Return the [X, Y] coordinate for the center point of the cell that contains the specified text.  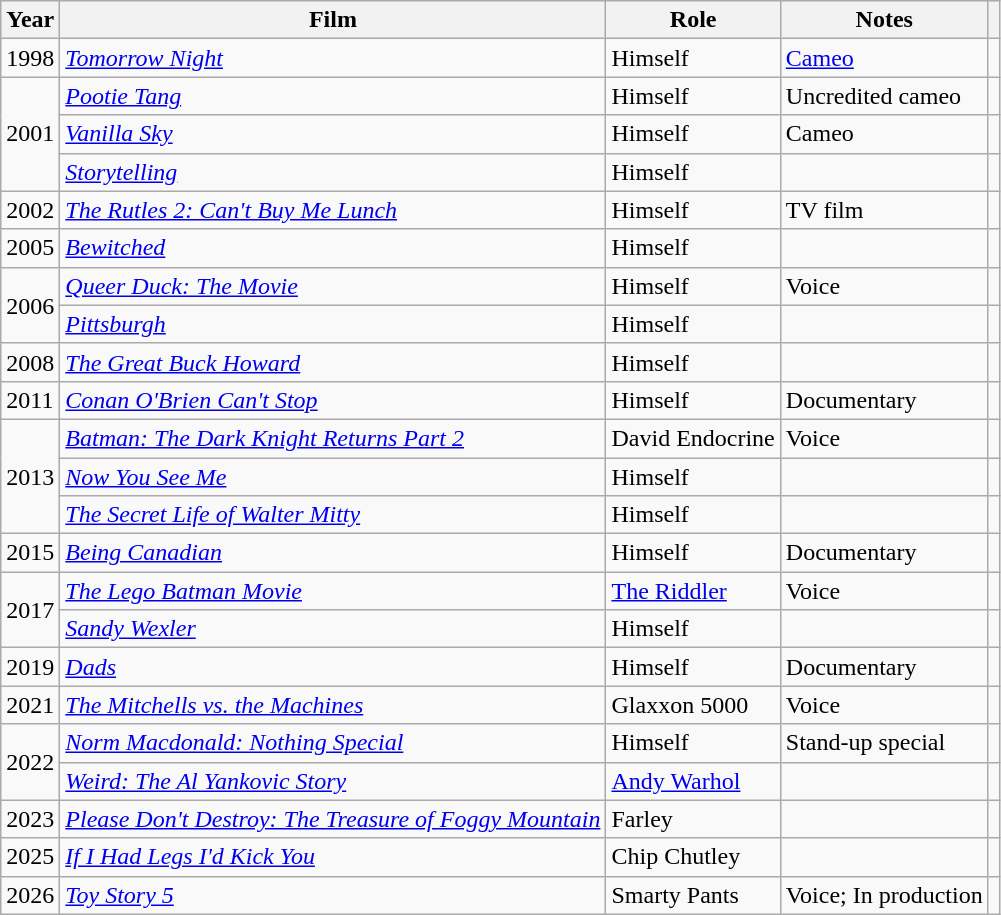
Pootie Tang [333, 96]
2026 [30, 895]
Chip Chutley [693, 857]
Uncredited cameo [884, 96]
Glaxxon 5000 [693, 705]
2015 [30, 553]
2022 [30, 762]
Conan O'Brien Can't Stop [333, 400]
Sandy Wexler [333, 629]
If I Had Legs I'd Kick You [333, 857]
The Rutles 2: Can't Buy Me Lunch [333, 210]
Voice; In production [884, 895]
2013 [30, 476]
Role [693, 20]
2019 [30, 667]
2005 [30, 248]
2025 [30, 857]
2023 [30, 819]
Being Canadian [333, 553]
TV film [884, 210]
2001 [30, 134]
Queer Duck: The Movie [333, 286]
Dads [333, 667]
Now You See Me [333, 477]
1998 [30, 58]
Year [30, 20]
Bewitched [333, 248]
Film [333, 20]
2006 [30, 305]
Storytelling [333, 172]
Please Don't Destroy: The Treasure of Foggy Mountain [333, 819]
2008 [30, 362]
The Riddler [693, 591]
The Great Buck Howard [333, 362]
Tomorrow Night [333, 58]
Norm Macdonald: Nothing Special [333, 743]
Notes [884, 20]
The Secret Life of Walter Mitty [333, 515]
Toy Story 5 [333, 895]
Andy Warhol [693, 781]
Weird: The Al Yankovic Story [333, 781]
David Endocrine [693, 438]
2002 [30, 210]
Smarty Pants [693, 895]
The Lego Batman Movie [333, 591]
Stand-up special [884, 743]
Vanilla Sky [333, 134]
Pittsburgh [333, 324]
2017 [30, 610]
2011 [30, 400]
Farley [693, 819]
The Mitchells vs. the Machines [333, 705]
Batman: The Dark Knight Returns Part 2 [333, 438]
2021 [30, 705]
